For the text-containing cell, return its midpoint in (x, y) coordinate format. 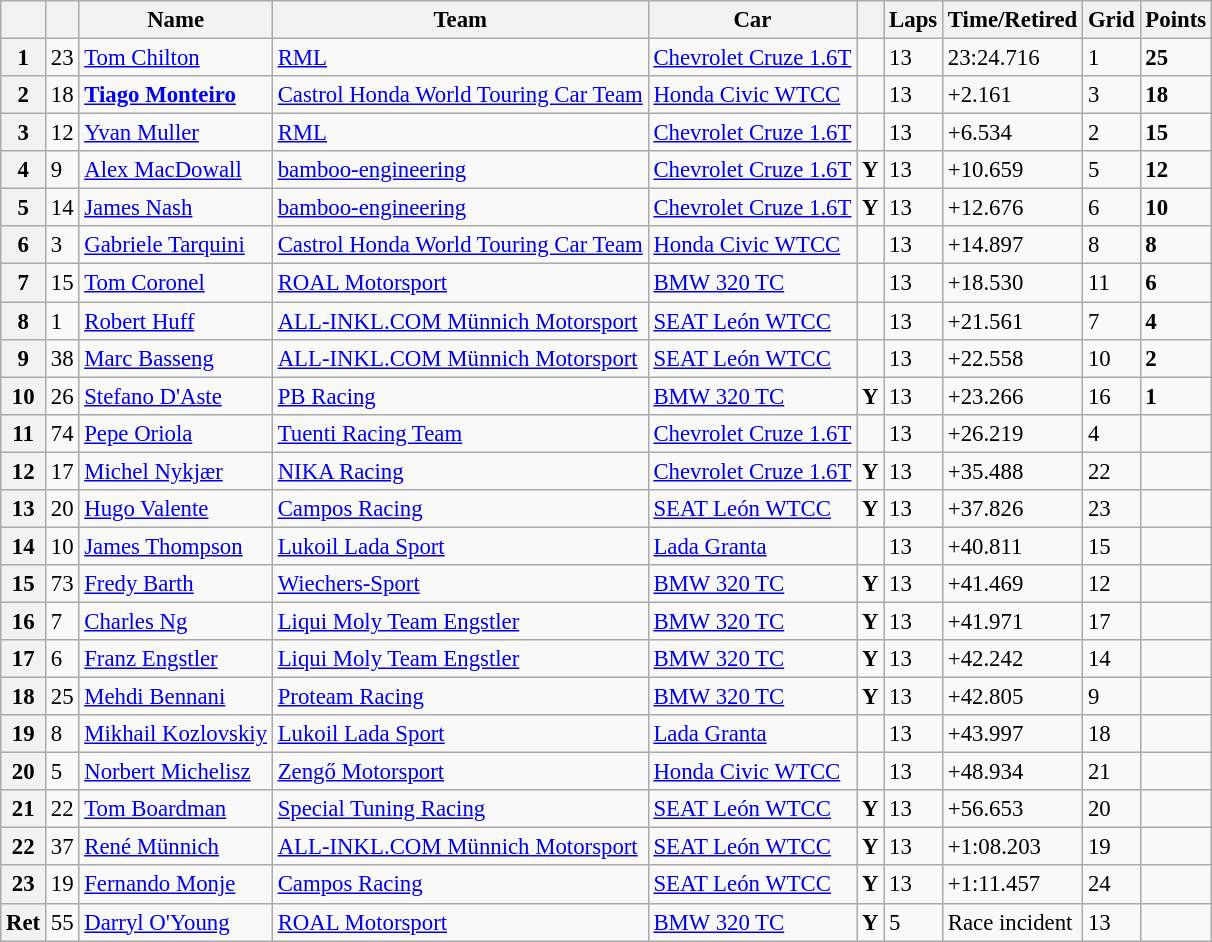
Norbert Michelisz (176, 772)
Wiechers-Sport (460, 584)
Marc Basseng (176, 358)
+18.530 (1012, 283)
+42.242 (1012, 659)
Laps (914, 20)
+21.561 (1012, 321)
74 (62, 433)
+14.897 (1012, 245)
Points (1176, 20)
Ret (24, 922)
+40.811 (1012, 546)
+43.997 (1012, 734)
Alex MacDowall (176, 170)
Tom Boardman (176, 809)
Michel Nykjær (176, 471)
+1:08.203 (1012, 847)
+56.653 (1012, 809)
Tom Coronel (176, 283)
PB Racing (460, 396)
Zengő Motorsport (460, 772)
+26.219 (1012, 433)
Stefano D'Aste (176, 396)
+41.971 (1012, 621)
Car (752, 20)
Time/Retired (1012, 20)
Fernando Monje (176, 885)
James Thompson (176, 546)
Fredy Barth (176, 584)
+35.488 (1012, 471)
+1:11.457 (1012, 885)
Race incident (1012, 922)
Hugo Valente (176, 509)
Yvan Muller (176, 133)
Tom Chilton (176, 58)
+2.161 (1012, 95)
+41.469 (1012, 584)
Tiago Monteiro (176, 95)
24 (1112, 885)
+48.934 (1012, 772)
Charles Ng (176, 621)
55 (62, 922)
Franz Engstler (176, 659)
Darryl O'Young (176, 922)
Mehdi Bennani (176, 697)
73 (62, 584)
Team (460, 20)
Special Tuning Racing (460, 809)
+37.826 (1012, 509)
NIKA Racing (460, 471)
Gabriele Tarquini (176, 245)
+10.659 (1012, 170)
+42.805 (1012, 697)
Proteam Racing (460, 697)
Pepe Oriola (176, 433)
+22.558 (1012, 358)
Robert Huff (176, 321)
+6.534 (1012, 133)
26 (62, 396)
Mikhail Kozlovskiy (176, 734)
38 (62, 358)
James Nash (176, 208)
Tuenti Racing Team (460, 433)
+12.676 (1012, 208)
23:24.716 (1012, 58)
+23.266 (1012, 396)
René Münnich (176, 847)
Grid (1112, 20)
37 (62, 847)
Name (176, 20)
